Detect which cell encompasses the target text, then output its (X, Y) center coordinate. 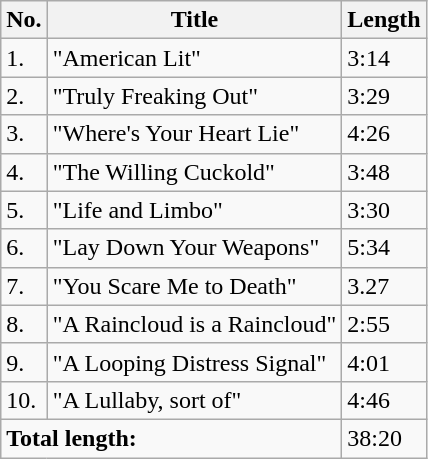
4:26 (384, 134)
4. (24, 172)
Title (194, 20)
3:48 (384, 172)
38:20 (384, 438)
6. (24, 248)
10. (24, 400)
5:34 (384, 248)
5. (24, 210)
9. (24, 362)
"Lay Down Your Weapons" (194, 248)
"A Raincloud is a Raincloud" (194, 324)
3. (24, 134)
"Life and Limbo" (194, 210)
2:55 (384, 324)
No. (24, 20)
"A Lullaby, sort of" (194, 400)
"A Looping Distress Signal" (194, 362)
8. (24, 324)
3:14 (384, 58)
3:30 (384, 210)
3:29 (384, 96)
1. (24, 58)
"You Scare Me to Death" (194, 286)
Total length: (172, 438)
"American Lit" (194, 58)
2. (24, 96)
4:01 (384, 362)
3.27 (384, 286)
"Truly Freaking Out" (194, 96)
Length (384, 20)
"The Willing Cuckold" (194, 172)
7. (24, 286)
4:46 (384, 400)
"Where's Your Heart Lie" (194, 134)
